For the text-containing cell, return its midpoint in (x, y) coordinate format. 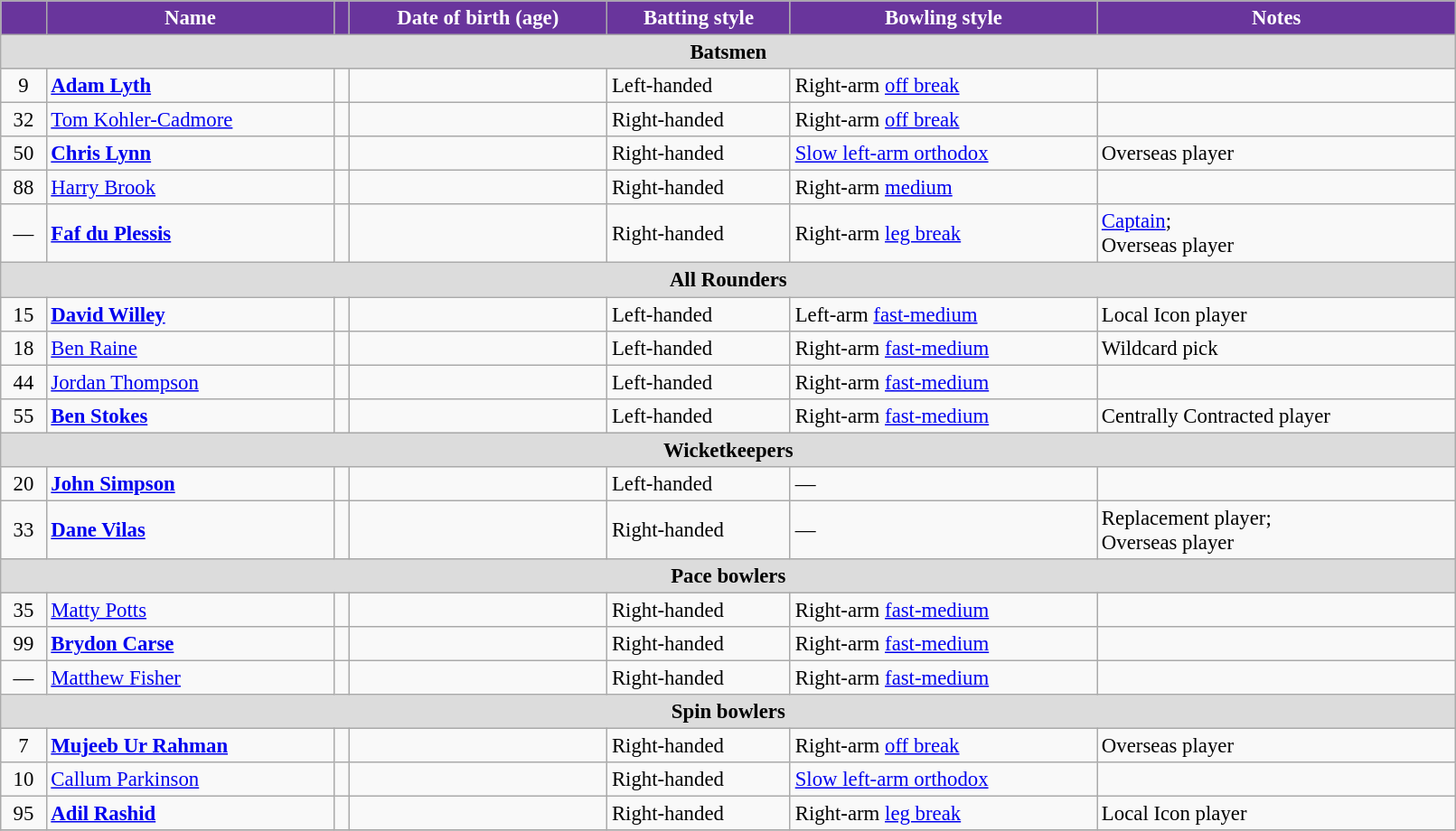
Spin bowlers (728, 712)
10 (23, 780)
Notes (1276, 18)
John Simpson (190, 484)
Faf du Plessis (190, 233)
20 (23, 484)
Matthew Fisher (190, 678)
88 (23, 188)
Pace bowlers (728, 576)
Left-arm fast-medium (944, 314)
Replacement player; Overseas player (1276, 529)
44 (23, 382)
Captain; Overseas player (1276, 233)
7 (23, 746)
55 (23, 415)
18 (23, 348)
Chris Lynn (190, 154)
35 (23, 610)
Tom Kohler-Cadmore (190, 120)
95 (23, 814)
Callum Parkinson (190, 780)
David Willey (190, 314)
Matty Potts (190, 610)
99 (23, 644)
Adam Lyth (190, 86)
9 (23, 86)
Adil Rashid (190, 814)
Batsmen (728, 52)
All Rounders (728, 280)
Dane Vilas (190, 529)
Bowling style (944, 18)
Batting style (700, 18)
Name (190, 18)
Wildcard pick (1276, 348)
Right-arm medium (944, 188)
Ben Stokes (190, 415)
Wicketkeepers (728, 450)
15 (23, 314)
Jordan Thompson (190, 382)
Ben Raine (190, 348)
50 (23, 154)
32 (23, 120)
Mujeeb Ur Rahman (190, 746)
33 (23, 529)
Brydon Carse (190, 644)
Date of birth (age) (478, 18)
Centrally Contracted player (1276, 415)
Harry Brook (190, 188)
